Capture the cell that displays the provided text and extract its (x, y) central coordinate. 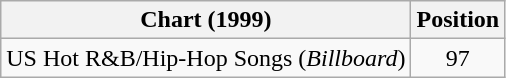
US Hot R&B/Hip-Hop Songs (Billboard) (206, 58)
Position (458, 20)
97 (458, 58)
Chart (1999) (206, 20)
